Scan for the cell matching the given text and deliver its [X, Y] coordinate at center. 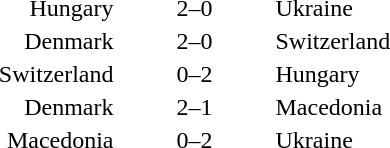
2–0 [194, 41]
0–2 [194, 74]
2–1 [194, 107]
